Extract the [X, Y] coordinate from the center of the cell holding the provided text.  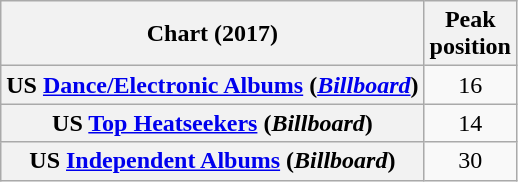
Chart (2017) [212, 34]
14 [470, 123]
US Independent Albums (Billboard) [212, 161]
US Dance/Electronic Albums (Billboard) [212, 85]
30 [470, 161]
Peakposition [470, 34]
US Top Heatseekers (Billboard) [212, 123]
16 [470, 85]
